Identify which cell holds the provided text, then report its (X, Y) central coordinate. 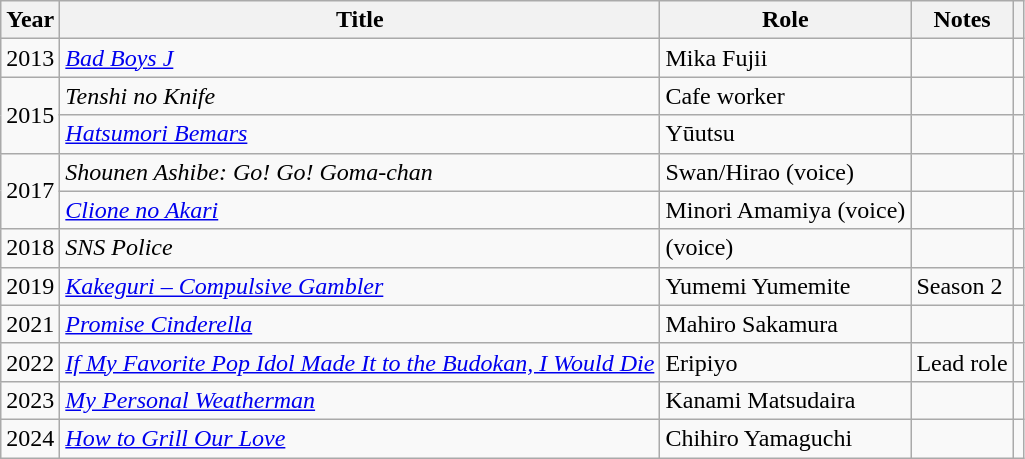
My Personal Weatherman (360, 400)
2013 (30, 58)
(voice) (786, 248)
Season 2 (962, 286)
Yumemi Yumemite (786, 286)
How to Grill Our Love (360, 438)
Eripiyo (786, 362)
Cafe worker (786, 96)
2018 (30, 248)
Shounen Ashibe: Go! Go! Goma-chan (360, 172)
2023 (30, 400)
Lead role (962, 362)
Bad Boys J (360, 58)
2019 (30, 286)
Swan/Hirao (voice) (786, 172)
Notes (962, 20)
Mahiro Sakamura (786, 324)
Clione no Akari (360, 210)
2015 (30, 115)
Minori Amamiya (voice) (786, 210)
2021 (30, 324)
2017 (30, 191)
2022 (30, 362)
Role (786, 20)
Chihiro Yamaguchi (786, 438)
2024 (30, 438)
Kanami Matsudaira (786, 400)
Mika Fujii (786, 58)
Promise Cinderella (360, 324)
Year (30, 20)
Hatsumori Bemars (360, 134)
SNS Police (360, 248)
Kakeguri – Compulsive Gambler (360, 286)
Title (360, 20)
Tenshi no Knife (360, 96)
Yūutsu (786, 134)
If My Favorite Pop Idol Made It to the Budokan, I Would Die (360, 362)
